Return [X, Y] of the center of cell containing provided text 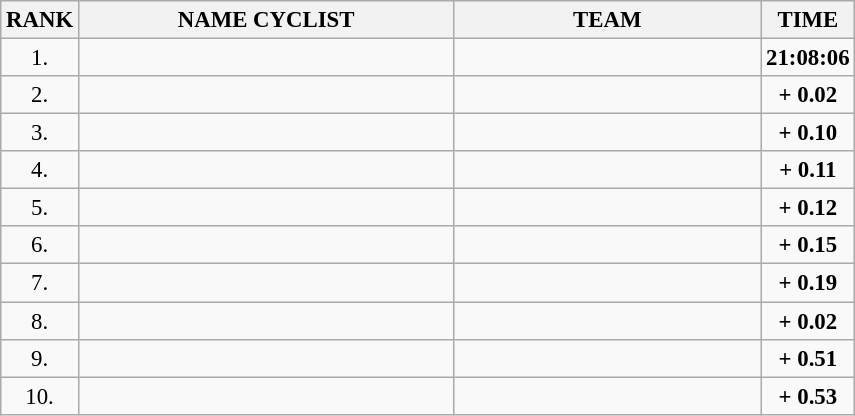
+ 0.11 [808, 170]
6. [40, 245]
TEAM [608, 20]
+ 0.53 [808, 396]
TIME [808, 20]
+ 0.10 [808, 133]
+ 0.19 [808, 283]
2. [40, 95]
10. [40, 396]
9. [40, 358]
3. [40, 133]
5. [40, 208]
RANK [40, 20]
NAME CYCLIST [266, 20]
8. [40, 321]
+ 0.12 [808, 208]
21:08:06 [808, 58]
4. [40, 170]
+ 0.51 [808, 358]
7. [40, 283]
+ 0.15 [808, 245]
1. [40, 58]
